Detect which cell encompasses the target text, then output its (X, Y) center coordinate. 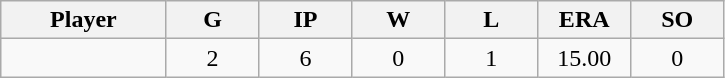
SO (678, 20)
G (212, 20)
6 (306, 58)
15.00 (584, 58)
1 (492, 58)
IP (306, 20)
L (492, 20)
W (398, 20)
ERA (584, 20)
Player (84, 20)
2 (212, 58)
